Return the (X, Y) coordinate for the center point of the cell that contains the specified text.  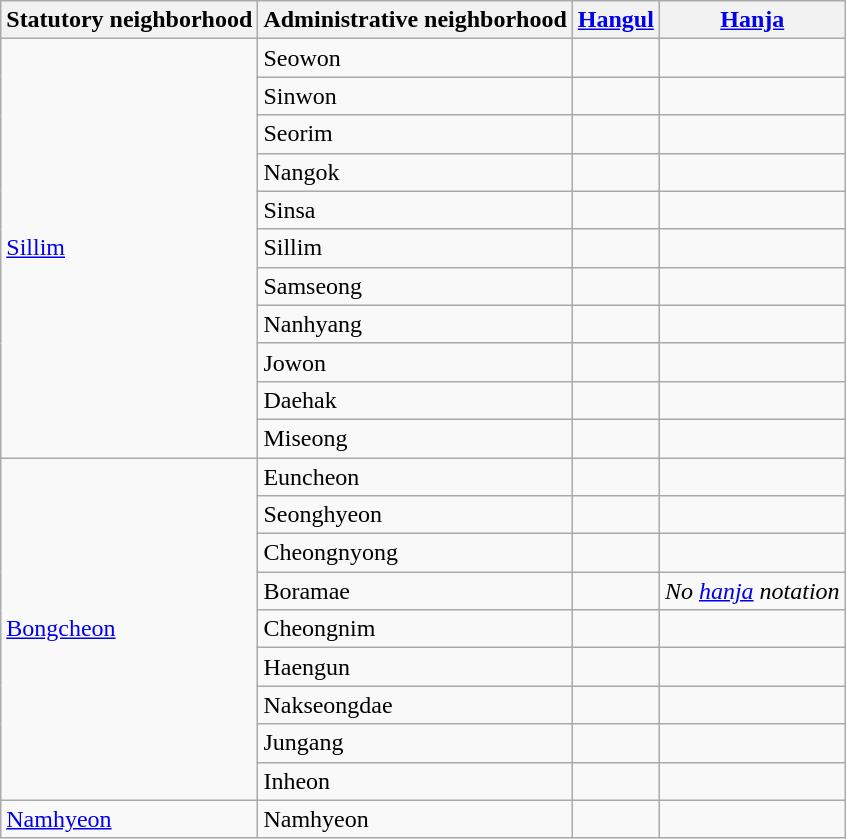
Seorim (415, 134)
No hanja notation (752, 591)
Seowon (415, 58)
Inheon (415, 781)
Cheongnyong (415, 553)
Hangul (616, 20)
Euncheon (415, 477)
Hanja (752, 20)
Haengun (415, 667)
Administrative neighborhood (415, 20)
Seonghyeon (415, 515)
Samseong (415, 286)
Sinsa (415, 210)
Miseong (415, 438)
Daehak (415, 400)
Statutory neighborhood (130, 20)
Jowon (415, 362)
Nanhyang (415, 324)
Jungang (415, 743)
Bongcheon (130, 630)
Nangok (415, 172)
Boramae (415, 591)
Sinwon (415, 96)
Nakseongdae (415, 705)
Cheongnim (415, 629)
